For the text-containing cell, return its midpoint in (X, Y) coordinate format. 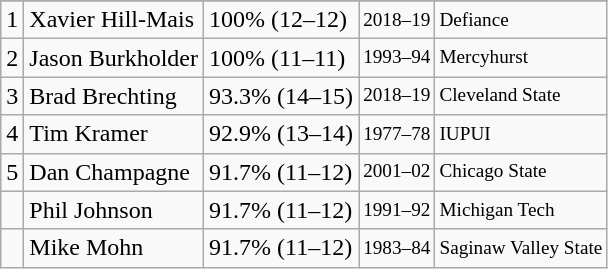
5 (12, 172)
1977–78 (397, 134)
Mercyhurst (521, 58)
100% (11–11) (282, 58)
92.9% (13–14) (282, 134)
IUPUI (521, 134)
Tim Kramer (114, 134)
Michigan Tech (521, 210)
4 (12, 134)
Xavier Hill-Mais (114, 20)
100% (12–12) (282, 20)
Defiance (521, 20)
1993–94 (397, 58)
1991–92 (397, 210)
Phil Johnson (114, 210)
2001–02 (397, 172)
93.3% (14–15) (282, 96)
3 (12, 96)
Jason Burkholder (114, 58)
Mike Mohn (114, 248)
Cleveland State (521, 96)
1 (12, 20)
Saginaw Valley State (521, 248)
Chicago State (521, 172)
Brad Brechting (114, 96)
Dan Champagne (114, 172)
1983–84 (397, 248)
2 (12, 58)
